Extract the (x, y) coordinate from the center of the cell holding the provided text.  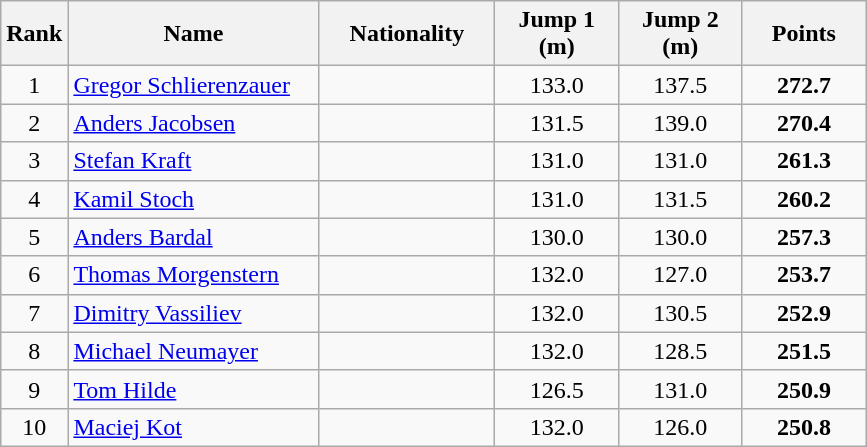
9 (34, 389)
Dimitry Vassiliev (194, 313)
5 (34, 237)
Tom Hilde (194, 389)
Maciej Kot (194, 427)
250.9 (804, 389)
253.7 (804, 275)
130.5 (681, 313)
Jump 1 (m) (557, 34)
257.3 (804, 237)
252.9 (804, 313)
126.0 (681, 427)
3 (34, 161)
Name (194, 34)
6 (34, 275)
139.0 (681, 123)
260.2 (804, 199)
250.8 (804, 427)
Anders Bardal (194, 237)
Stefan Kraft (194, 161)
133.0 (557, 85)
272.7 (804, 85)
127.0 (681, 275)
Kamil Stoch (194, 199)
Points (804, 34)
126.5 (557, 389)
Rank (34, 34)
1 (34, 85)
Thomas Morgenstern (194, 275)
270.4 (804, 123)
128.5 (681, 351)
Gregor Schlierenzauer (194, 85)
4 (34, 199)
10 (34, 427)
Nationality (407, 34)
7 (34, 313)
261.3 (804, 161)
Anders Jacobsen (194, 123)
Jump 2 (m) (681, 34)
251.5 (804, 351)
Michael Neumayer (194, 351)
2 (34, 123)
137.5 (681, 85)
8 (34, 351)
